Capture the cell that displays the provided text and extract its (x, y) central coordinate. 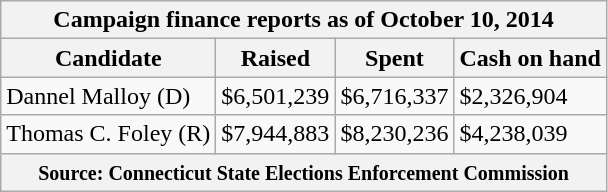
Raised (276, 58)
Source: Connecticut State Elections Enforcement Commission (304, 172)
Campaign finance reports as of October 10, 2014 (304, 20)
Spent (394, 58)
$2,326,904 (530, 96)
$8,230,236 (394, 134)
Cash on hand (530, 58)
$4,238,039 (530, 134)
$6,716,337 (394, 96)
Dannel Malloy (D) (108, 96)
Candidate (108, 58)
$6,501,239 (276, 96)
$7,944,883 (276, 134)
Thomas C. Foley (R) (108, 134)
